From the cell containing the given text, extract its center point as [X, Y] coordinate. 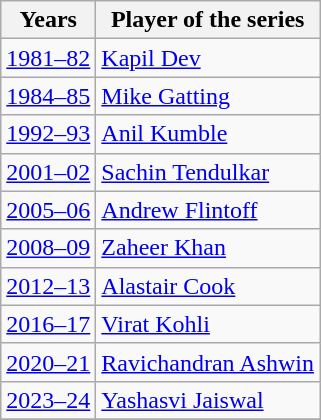
Kapil Dev [208, 58]
2016–17 [48, 324]
Virat Kohli [208, 324]
Ravichandran Ashwin [208, 362]
2008–09 [48, 248]
Yashasvi Jaiswal [208, 400]
2020–21 [48, 362]
2001–02 [48, 172]
Alastair Cook [208, 286]
2023–24 [48, 400]
Andrew Flintoff [208, 210]
Mike Gatting [208, 96]
Zaheer Khan [208, 248]
Anil Kumble [208, 134]
1992–93 [48, 134]
Sachin Tendulkar [208, 172]
2005–06 [48, 210]
2012–13 [48, 286]
Player of the series [208, 20]
1984–85 [48, 96]
1981–82 [48, 58]
Years [48, 20]
